Search for the cell housing the specified text and yield its [x, y] center coordinate. 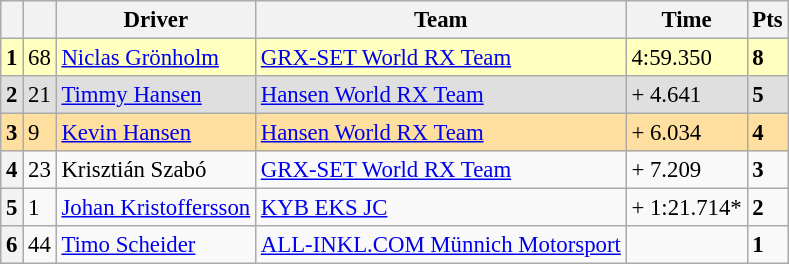
+ 4.641 [686, 95]
Pts [768, 20]
Driver [156, 20]
Johan Kristoffersson [156, 208]
23 [40, 170]
68 [40, 58]
+ 7.209 [686, 170]
Kevin Hansen [156, 133]
KYB EKS JC [440, 208]
21 [40, 95]
Timo Scheider [156, 245]
44 [40, 245]
8 [768, 58]
Team [440, 20]
+ 6.034 [686, 133]
Time [686, 20]
9 [40, 133]
6 [12, 245]
4:59.350 [686, 58]
Krisztián Szabó [156, 170]
Niclas Grönholm [156, 58]
ALL-INKL.COM Münnich Motorsport [440, 245]
+ 1:21.714* [686, 208]
Timmy Hansen [156, 95]
